Capture the cell that displays the provided text and extract its (X, Y) central coordinate. 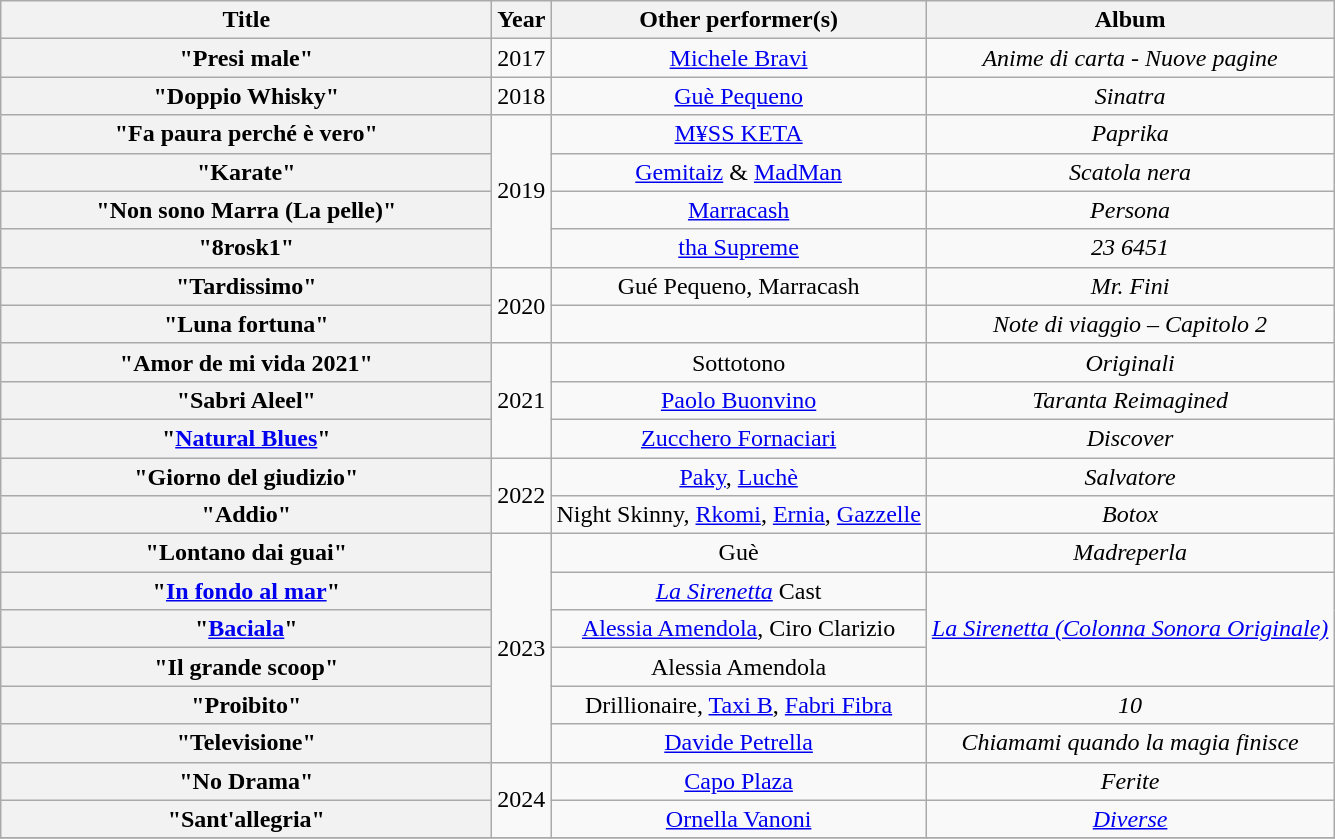
2020 (522, 305)
2023 (522, 648)
10 (1130, 705)
"Proibito" (246, 705)
Alessia Amendola (738, 667)
Other performer(s) (738, 20)
"Luna fortuna" (246, 324)
"Fa paura perché è vero" (246, 134)
Gué Pequeno, Marracash (738, 286)
Capo Plaza (738, 781)
M¥SS KETA (738, 134)
Taranta Reimagined (1130, 400)
"Sabri Aleel" (246, 400)
Chiamami quando la magia finisce (1130, 743)
"Televisione" (246, 743)
Persona (1130, 210)
"Addio" (246, 515)
Year (522, 20)
"No Drama" (246, 781)
Originali (1130, 362)
Scatola nera (1130, 172)
"Sant'allegria" (246, 819)
Drillionaire, Taxi B, Fabri Fibra (738, 705)
Alessia Amendola, Ciro Clarizio (738, 629)
"Karate" (246, 172)
2021 (522, 400)
"8rosk1" (246, 248)
2017 (522, 58)
"Presi male" (246, 58)
"Baciala" (246, 629)
Gemitaiz & MadMan (738, 172)
La Sirenetta (Colonna Sonora Originale) (1130, 629)
2024 (522, 800)
Salvatore (1130, 477)
Title (246, 20)
Davide Petrella (738, 743)
2018 (522, 96)
"Natural Blues" (246, 438)
Guè Pequeno (738, 96)
"In fondo al mar" (246, 591)
23 6451 (1130, 248)
"Tardissimo" (246, 286)
"Il grande scoop" (246, 667)
Note di viaggio – Capitolo 2 (1130, 324)
2019 (522, 191)
Sinatra (1130, 96)
Madreperla (1130, 553)
Anime di carta - Nuove pagine (1130, 58)
Mr. Fini (1130, 286)
Ferite (1130, 781)
tha Supreme (738, 248)
La Sirenetta Cast (738, 591)
Sottotono (738, 362)
Guè (738, 553)
Paolo Buonvino (738, 400)
Diverse (1130, 819)
Night Skinny, Rkomi, Ernia, Gazzelle (738, 515)
"Lontano dai guai" (246, 553)
Botox (1130, 515)
"Amor de mi vida 2021" (246, 362)
2022 (522, 496)
Marracash (738, 210)
"Doppio Whisky" (246, 96)
"Giorno del giudizio" (246, 477)
Zucchero Fornaciari (738, 438)
Discover (1130, 438)
"Non sono Marra (La pelle)" (246, 210)
Paprika (1130, 134)
Paky, Luchè (738, 477)
Michele Bravi (738, 58)
Ornella Vanoni (738, 819)
Album (1130, 20)
